Pinpoint the cell where the given text exists, returning its [X, Y] midpoint coordinate. 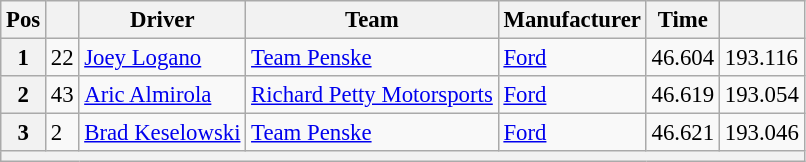
46.604 [682, 58]
46.621 [682, 133]
Richard Petty Motorsports [372, 95]
22 [62, 58]
46.619 [682, 95]
Joey Logano [162, 58]
43 [62, 95]
1 [24, 58]
193.116 [762, 58]
Brad Keselowski [162, 133]
193.054 [762, 95]
Team [372, 20]
Time [682, 20]
Pos [24, 20]
Aric Almirola [162, 95]
193.046 [762, 133]
Driver [162, 20]
3 [24, 133]
Manufacturer [572, 20]
